Locate the cell with the specified text and output its (x, y) center coordinate. 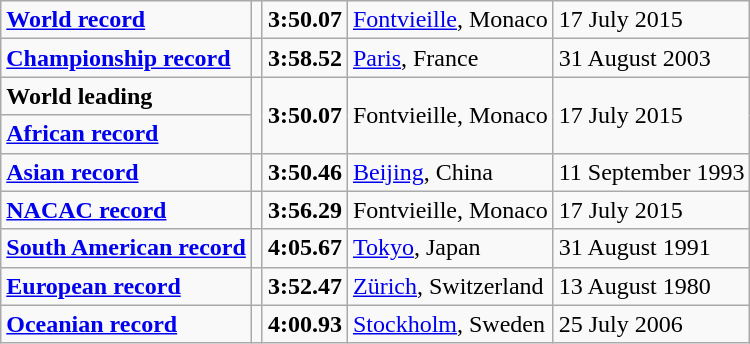
3:58.52 (304, 58)
Zürich, Switzerland (450, 286)
South American record (126, 248)
Asian record (126, 172)
Stockholm, Sweden (450, 324)
4:00.93 (304, 324)
World leading (126, 96)
3:52.47 (304, 286)
Oceanian record (126, 324)
Championship record (126, 58)
African record (126, 134)
World record (126, 20)
3:56.29 (304, 210)
31 August 2003 (652, 58)
4:05.67 (304, 248)
Beijing, China (450, 172)
25 July 2006 (652, 324)
3:50.46 (304, 172)
31 August 1991 (652, 248)
Tokyo, Japan (450, 248)
European record (126, 286)
NACAC record (126, 210)
13 August 1980 (652, 286)
11 September 1993 (652, 172)
Paris, France (450, 58)
